Scan for the cell matching the given text and deliver its [x, y] coordinate at center. 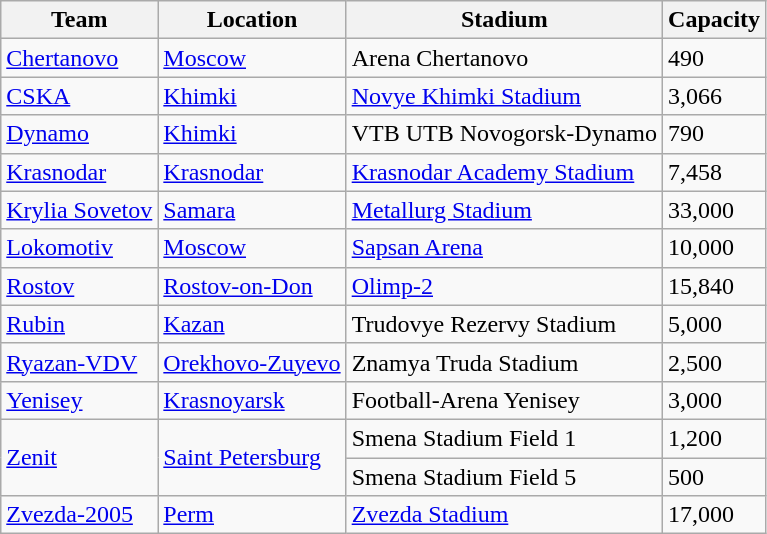
500 [714, 477]
Znamya Truda Stadium [504, 362]
Dynamo [80, 134]
Location [252, 20]
15,840 [714, 286]
VTB UTB Novogorsk-Dynamo [504, 134]
Kazan [252, 324]
Capacity [714, 20]
Orekhovo-Zuyevo [252, 362]
Sapsan Arena [504, 248]
7,458 [714, 172]
790 [714, 134]
Krasnodar Academy Stadium [504, 172]
Krasnoyarsk [252, 400]
Rostov [80, 286]
Zvezda Stadium [504, 515]
Team [80, 20]
CSKA [80, 96]
3,000 [714, 400]
Ryazan-VDV [80, 362]
5,000 [714, 324]
2,500 [714, 362]
Smena Stadium Field 1 [504, 438]
Metallurg Stadium [504, 210]
17,000 [714, 515]
Perm [252, 515]
Stadium [504, 20]
Yenisey [80, 400]
Krylia Sovetov [80, 210]
Arena Chertanovo [504, 58]
Rubin [80, 324]
Saint Petersburg [252, 457]
Samara [252, 210]
33,000 [714, 210]
10,000 [714, 248]
Rostov-on-Don [252, 286]
490 [714, 58]
Trudovye Rezervy Stadium [504, 324]
Novye Khimki Stadium [504, 96]
1,200 [714, 438]
Lokomotiv [80, 248]
Smena Stadium Field 5 [504, 477]
Football-Arena Yenisey [504, 400]
Chertanovo [80, 58]
Zenit [80, 457]
Zvezda-2005 [80, 515]
3,066 [714, 96]
Olimp-2 [504, 286]
